Scan for the cell matching the given text and deliver its [X, Y] coordinate at center. 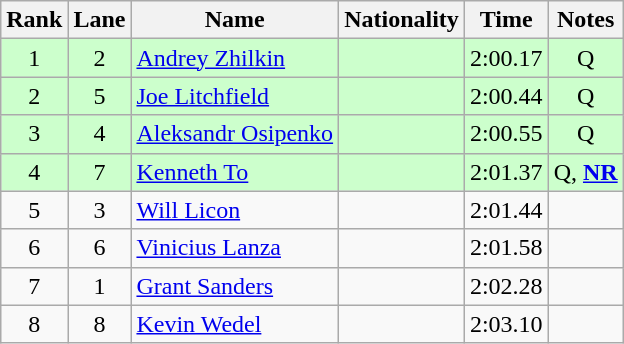
Aleksandr Osipenko [235, 134]
2:01.44 [506, 210]
Notes [586, 20]
2:01.37 [506, 172]
Lane [100, 20]
Vinicius Lanza [235, 248]
2:00.44 [506, 96]
Nationality [402, 20]
2:02.28 [506, 286]
Q, NR [586, 172]
Kenneth To [235, 172]
Grant Sanders [235, 286]
Name [235, 20]
Time [506, 20]
Andrey Zhilkin [235, 58]
2:01.58 [506, 248]
2:00.17 [506, 58]
2:00.55 [506, 134]
2:03.10 [506, 324]
Rank [34, 20]
Will Licon [235, 210]
Kevin Wedel [235, 324]
Joe Litchfield [235, 96]
